Capture the cell that displays the provided text and extract its (X, Y) central coordinate. 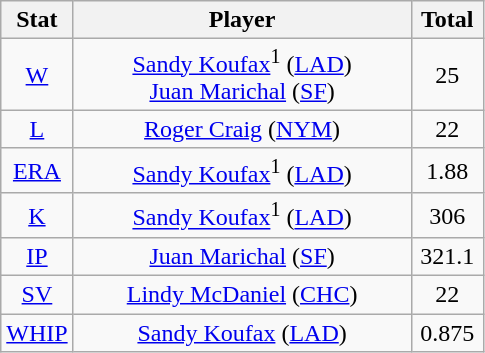
Total (447, 20)
Player (242, 20)
IP (37, 257)
Juan Marichal (SF) (242, 257)
Sandy Koufax1 (LAD)Juan Marichal (SF) (242, 75)
0.875 (447, 333)
Lindy McDaniel (CHC) (242, 295)
ERA (37, 170)
Sandy Koufax (LAD) (242, 333)
Roger Craig (NYM) (242, 129)
SV (37, 295)
L (37, 129)
WHIP (37, 333)
306 (447, 216)
Stat (37, 20)
K (37, 216)
321.1 (447, 257)
25 (447, 75)
W (37, 75)
1.88 (447, 170)
